Output the [x, y] coordinate of the center of the cell containing the given text.  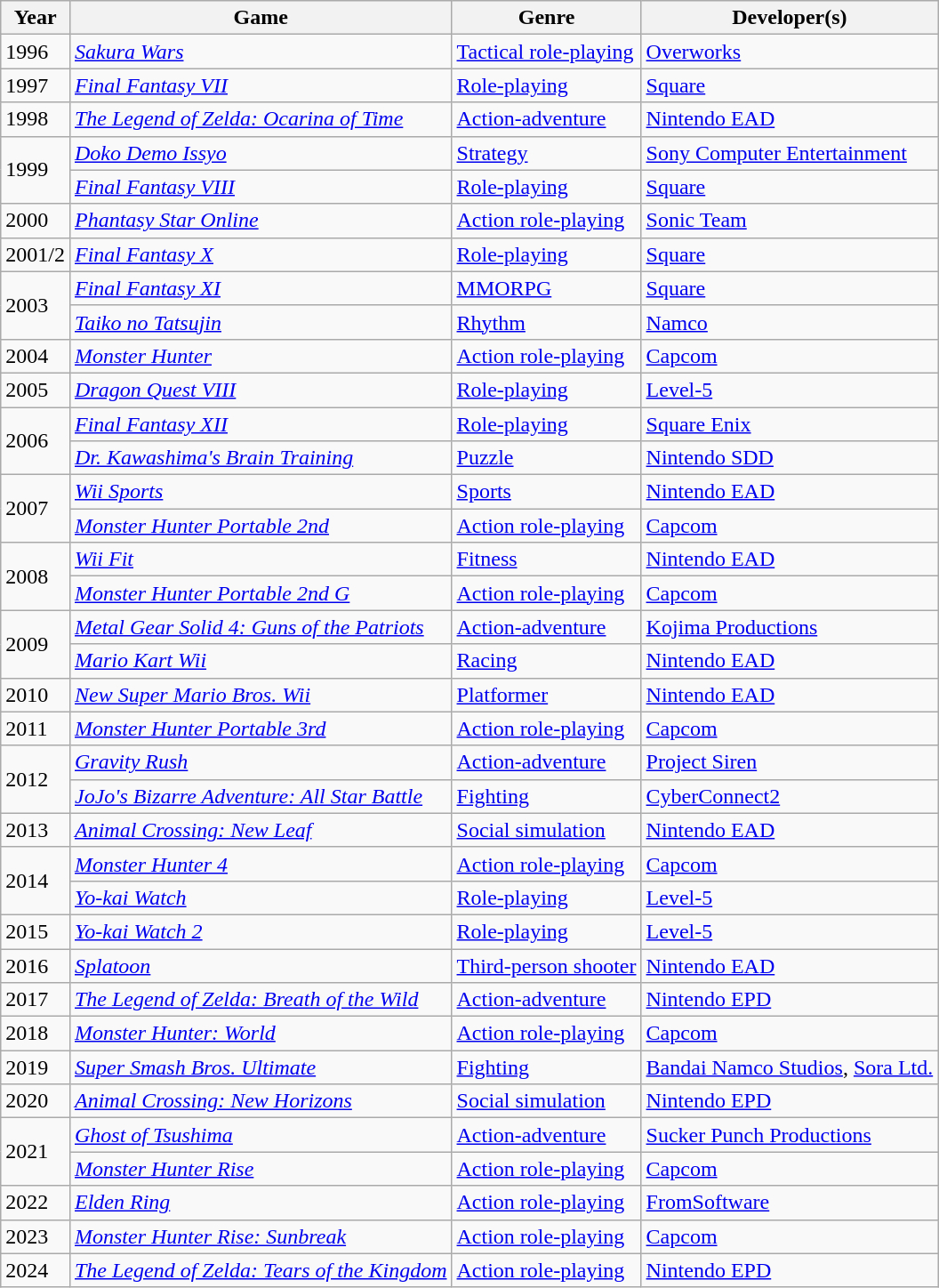
2023 [36, 1236]
Third-person shooter [546, 965]
2007 [36, 509]
Dr. Kawashima's Brain Training [261, 458]
Wii Sports [261, 492]
Final Fantasy XII [261, 424]
Final Fantasy VII [261, 85]
2022 [36, 1203]
Splatoon [261, 965]
MMORPG [546, 288]
Sucker Punch Productions [790, 1135]
Ghost of Tsushima [261, 1135]
1996 [36, 52]
Monster Hunter Rise: Sunbreak [261, 1236]
The Legend of Zelda: Ocarina of Time [261, 119]
Namco [790, 322]
Sonic Team [790, 221]
Monster Hunter [261, 356]
2014 [36, 881]
Monster Hunter: World [261, 1034]
Metal Gear Solid 4: Guns of the Patriots [261, 627]
Super Smash Bros. Ultimate [261, 1067]
Genre [546, 18]
Sakura Wars [261, 52]
Puzzle [546, 458]
Fitness [546, 559]
2011 [36, 729]
Animal Crossing: New Leaf [261, 830]
Monster Hunter Portable 2nd [261, 526]
Sports [546, 492]
Phantasy Star Online [261, 221]
Overworks [790, 52]
1997 [36, 85]
Animal Crossing: New Horizons [261, 1101]
Gravity Rush [261, 762]
2003 [36, 305]
2015 [36, 931]
Final Fantasy XI [261, 288]
Monster Hunter Portable 2nd G [261, 593]
Yo-kai Watch [261, 898]
2008 [36, 576]
FromSoftware [790, 1203]
2020 [36, 1101]
Yo-kai Watch 2 [261, 931]
2006 [36, 441]
Final Fantasy X [261, 254]
1999 [36, 170]
Strategy [546, 153]
2018 [36, 1034]
Taiko no Tatsujin [261, 322]
Racing [546, 661]
2016 [36, 965]
Elden Ring [261, 1203]
Monster Hunter Rise [261, 1169]
Monster Hunter Portable 3rd [261, 729]
Kojima Productions [790, 627]
Year [36, 18]
Tactical role-playing [546, 52]
Doko Demo Issyo [261, 153]
2012 [36, 779]
Developer(s) [790, 18]
CyberConnect2 [790, 796]
Square Enix [790, 424]
2004 [36, 356]
JoJo's Bizarre Adventure: All Star Battle [261, 796]
Sony Computer Entertainment [790, 153]
2005 [36, 390]
Platformer [546, 695]
2001/2 [36, 254]
Nintendo SDD [790, 458]
2000 [36, 221]
2017 [36, 1000]
1998 [36, 119]
Final Fantasy VIII [261, 187]
Dragon Quest VIII [261, 390]
Project Siren [790, 762]
Game [261, 18]
New Super Mario Bros. Wii [261, 695]
Mario Kart Wii [261, 661]
2009 [36, 644]
2019 [36, 1067]
Wii Fit [261, 559]
The Legend of Zelda: Tears of the Kingdom [261, 1270]
Rhythm [546, 322]
Monster Hunter 4 [261, 864]
2024 [36, 1270]
2013 [36, 830]
2010 [36, 695]
The Legend of Zelda: Breath of the Wild [261, 1000]
Bandai Namco Studios, Sora Ltd. [790, 1067]
2021 [36, 1152]
